Identify which cell holds the provided text, then report its (X, Y) central coordinate. 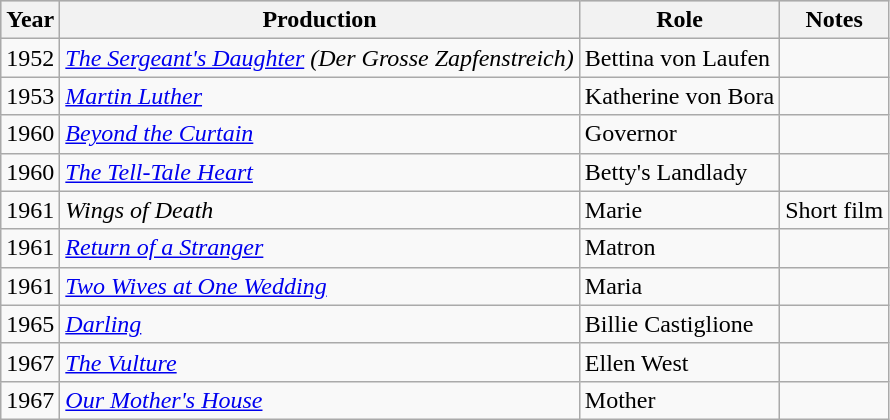
Governor (679, 134)
Martin Luther (320, 96)
Betty's Landlady (679, 172)
The Vulture (320, 362)
Beyond the Curtain (320, 134)
The Sergeant's Daughter (Der Grosse Zapfenstreich) (320, 58)
1952 (30, 58)
1953 (30, 96)
Our Mother's House (320, 400)
The Tell-Tale Heart (320, 172)
1965 (30, 324)
Return of a Stranger (320, 248)
Billie Castiglione (679, 324)
Maria (679, 286)
Notes (834, 20)
Bettina von Laufen (679, 58)
Katherine von Bora (679, 96)
Role (679, 20)
Wings of Death (320, 210)
Ellen West (679, 362)
Mother (679, 400)
Short film (834, 210)
Production (320, 20)
Matron (679, 248)
Marie (679, 210)
Darling (320, 324)
Two Wives at One Wedding (320, 286)
Year (30, 20)
